From the cell containing the given text, extract its center point as [x, y] coordinate. 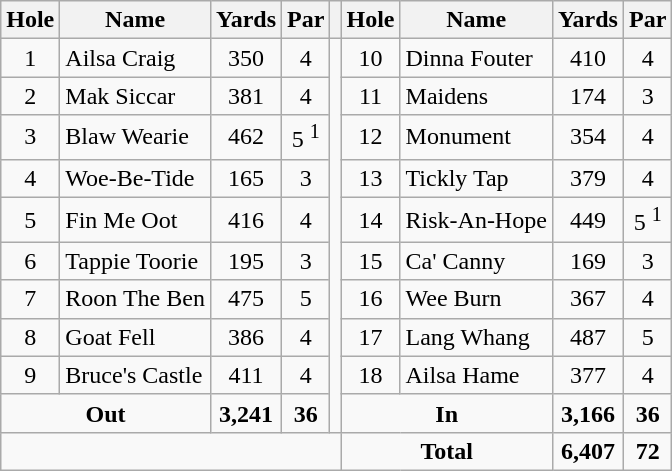
15 [370, 261]
1 [30, 58]
Lang Whang [476, 337]
14 [370, 220]
Dinna Fouter [476, 58]
Tappie Toorie [136, 261]
In [446, 413]
13 [370, 178]
6,407 [588, 451]
Blaw Wearie [136, 138]
2 [30, 96]
6 [30, 261]
Goat Fell [136, 337]
Monument [476, 138]
8 [30, 337]
Total [446, 451]
350 [246, 58]
195 [246, 261]
379 [588, 178]
17 [370, 337]
Wee Burn [476, 299]
462 [246, 138]
410 [588, 58]
16 [370, 299]
381 [246, 96]
Roon The Ben [136, 299]
10 [370, 58]
487 [588, 337]
11 [370, 96]
72 [647, 451]
18 [370, 375]
377 [588, 375]
174 [588, 96]
Ailsa Craig [136, 58]
7 [30, 299]
Risk-An-Hope [476, 220]
Woe-Be-Tide [136, 178]
Ailsa Hame [476, 375]
416 [246, 220]
Bruce's Castle [136, 375]
Fin Me Oot [136, 220]
411 [246, 375]
367 [588, 299]
386 [246, 337]
475 [246, 299]
449 [588, 220]
165 [246, 178]
Maidens [476, 96]
Ca' Canny [476, 261]
Mak Siccar [136, 96]
Tickly Tap [476, 178]
354 [588, 138]
169 [588, 261]
12 [370, 138]
3,241 [246, 413]
Out [106, 413]
3,166 [588, 413]
9 [30, 375]
